Extract the (X, Y) coordinate from the center of the cell holding the provided text.  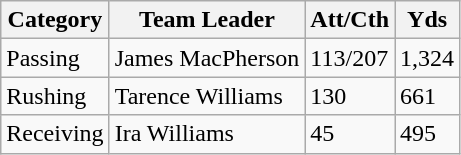
Yds (428, 20)
James MacPherson (207, 58)
Team Leader (207, 20)
Passing (55, 58)
Receiving (55, 134)
130 (350, 96)
495 (428, 134)
661 (428, 96)
113/207 (350, 58)
1,324 (428, 58)
45 (350, 134)
Ira Williams (207, 134)
Category (55, 20)
Rushing (55, 96)
Att/Cth (350, 20)
Tarence Williams (207, 96)
